Extract the [X, Y] coordinate from the center of the cell holding the provided text.  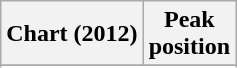
Peakposition [189, 34]
Chart (2012) [72, 34]
